Return the [x, y] coordinate for the center point of the cell that contains the specified text.  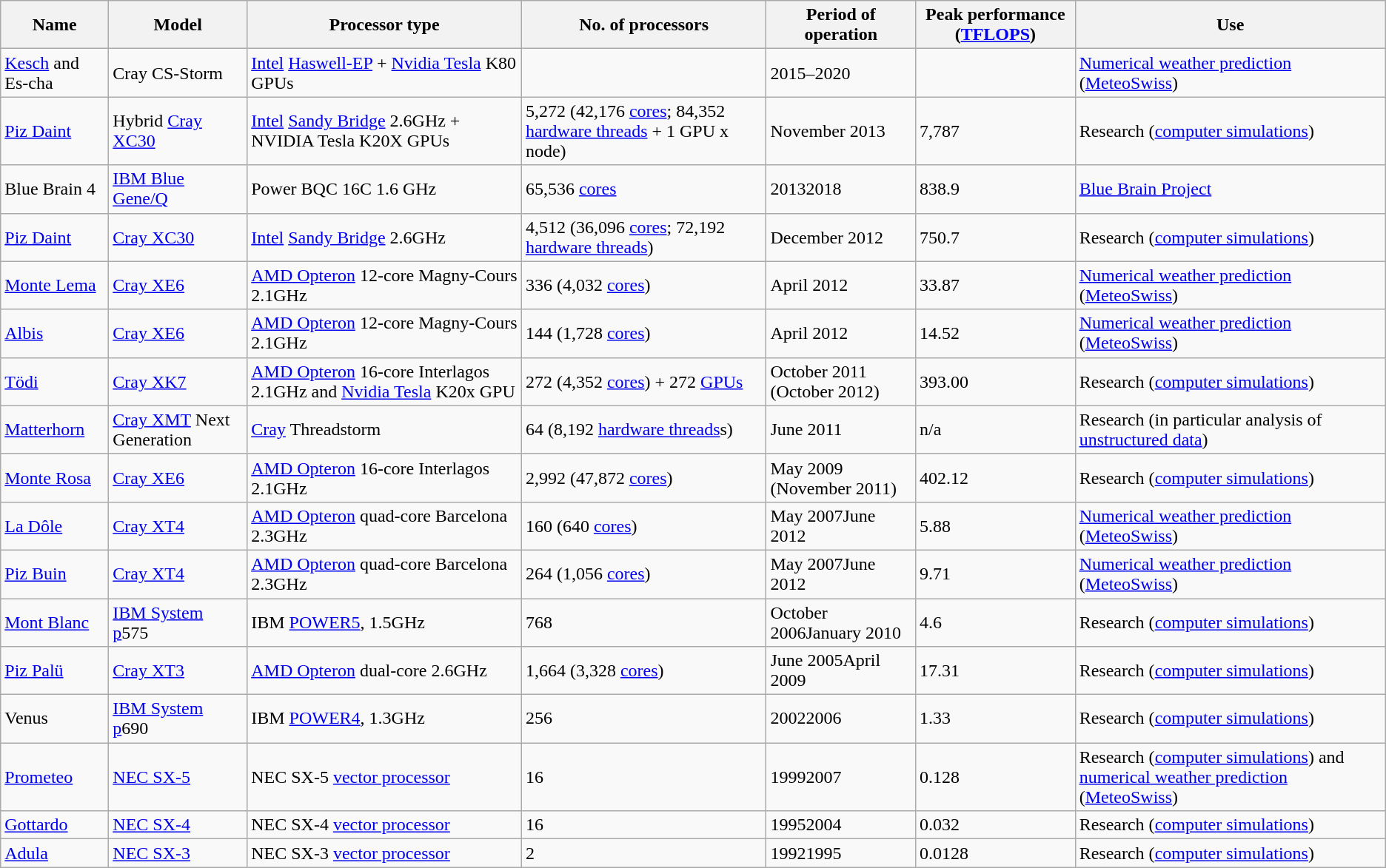
Albis [55, 333]
20132018 [841, 189]
NEC SX-5 [178, 777]
1.33 [996, 719]
May 2009 (November 2011) [841, 478]
64 (8,192 hardware threadss) [644, 429]
December 2012 [841, 237]
Processor type [385, 25]
NEC SX-4 [178, 825]
Cray CS-Storm [178, 73]
1,664 (3,328 cores) [644, 670]
June 2005April 2009 [841, 670]
2,992 (47,872 cores) [644, 478]
November 2013 [841, 131]
Blue Brain 4 [55, 189]
IBM System p575 [178, 622]
0.128 [996, 777]
65,536 cores [644, 189]
NEC SX-4 vector processor [385, 825]
144 (1,728 cores) [644, 333]
AMD Opteron 16-core Interlagos 2.1GHz [385, 478]
33.87 [996, 286]
7,787 [996, 131]
17.31 [996, 670]
Peak performance (TFLOPS) [996, 25]
393.00 [996, 382]
Period of operation [841, 25]
Intel Sandy Bridge 2.6GHz [385, 237]
Tödi [55, 382]
Cray Threadstorm [385, 429]
Piz Buin [55, 574]
Venus [55, 719]
2 [644, 853]
No. of processors [644, 25]
Matterhorn [55, 429]
Use [1231, 25]
402.12 [996, 478]
Model [178, 25]
19952004 [841, 825]
La Dôle [55, 525]
264 (1,056 cores) [644, 574]
Research (in particular analysis of unstructured data) [1231, 429]
June 2011 [841, 429]
Piz Palü [55, 670]
14.52 [996, 333]
Monte Lema [55, 286]
IBM POWER4, 1.3GHz [385, 719]
256 [644, 719]
Gottardo [55, 825]
IBM Blue Gene/Q [178, 189]
2015–2020 [841, 73]
Adula [55, 853]
Cray XT3 [178, 670]
Name [55, 25]
750.7 [996, 237]
9.71 [996, 574]
IBM System p690 [178, 719]
October 2006January 2010 [841, 622]
Blue Brain Project [1231, 189]
0.0128 [996, 853]
Mont Blanc [55, 622]
Monte Rosa [55, 478]
Intel Sandy Bridge 2.6GHz + NVIDIA Tesla K20X GPUs [385, 131]
5.88 [996, 525]
Research (computer simulations) and numerical weather prediction (MeteoSwiss) [1231, 777]
Cray XC30 [178, 237]
Power BQC 16C 1.6 GHz [385, 189]
Prometeo [55, 777]
838.9 [996, 189]
19992007 [841, 777]
AMD Opteron 16-core Interlagos 2.1GHz and Nvidia Tesla K20x GPU [385, 382]
Cray XK7 [178, 382]
336 (4,032 cores) [644, 286]
AMD Opteron dual-core 2.6GHz [385, 670]
160 (640 cores) [644, 525]
IBM POWER5, 1.5GHz [385, 622]
Kesch and Es-cha [55, 73]
20022006 [841, 719]
768 [644, 622]
NEC SX-3 [178, 853]
4,512 (36,096 cores; 72,192 hardware threads) [644, 237]
Cray XMT Next Generation [178, 429]
Hybrid Cray XC30 [178, 131]
Intel Haswell-EP + Nvidia Tesla K80 GPUs [385, 73]
October 2011 (October 2012) [841, 382]
272 (4,352 cores) + 272 GPUs [644, 382]
19921995 [841, 853]
0.032 [996, 825]
NEC SX-5 vector processor [385, 777]
4.6 [996, 622]
n/a [996, 429]
NEC SX-3 vector processor [385, 853]
5,272 (42,176 cores; 84,352 hardware threads + 1 GPU x node) [644, 131]
